Locate the cell with the specified text and output its [X, Y] center coordinate. 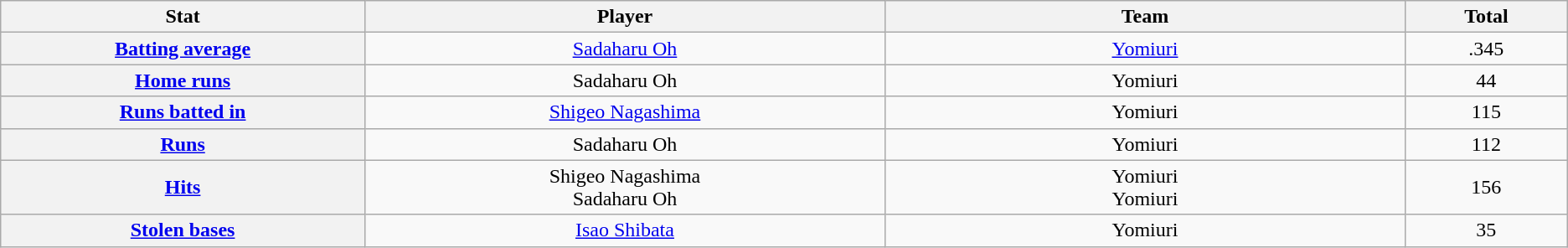
Batting average [183, 49]
44 [1486, 80]
Runs batted in [183, 112]
Stolen bases [183, 230]
.345 [1486, 49]
Shigeo Nagashima [625, 112]
Total [1486, 17]
Stat [183, 17]
Hits [183, 188]
Home runs [183, 80]
115 [1486, 112]
112 [1486, 144]
35 [1486, 230]
Shigeo NagashimaSadaharu Oh [625, 188]
156 [1486, 188]
Isao Shibata [625, 230]
Team [1144, 17]
Runs [183, 144]
YomiuriYomiuri [1144, 188]
Player [625, 17]
